Pinpoint the cell where the given text exists, returning its [X, Y] midpoint coordinate. 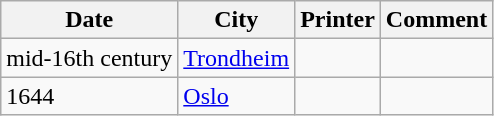
1644 [90, 96]
mid-16th century [90, 58]
Oslo [236, 96]
Date [90, 20]
Trondheim [236, 58]
Comment [436, 20]
Printer [338, 20]
City [236, 20]
